Extract the [x, y] coordinate from the center of the cell holding the provided text.  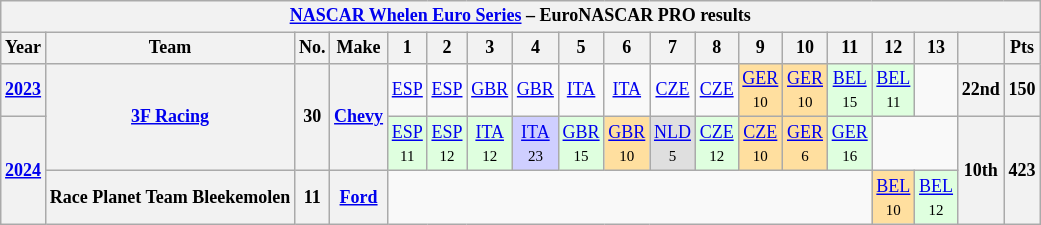
22nd [980, 90]
5 [581, 48]
3 [490, 48]
GBR 15 [581, 144]
NLD 5 [673, 144]
Chevy [359, 116]
No. [312, 48]
ESP11 [407, 144]
Make [359, 48]
423 [1022, 170]
NASCAR Whelen Euro Series – EuroNASCAR PRO results [520, 16]
Race Planet Team Bleekemolen [170, 197]
6 [627, 48]
Year [24, 48]
Ford [359, 197]
Pts [1022, 48]
GBR 10 [627, 144]
150 [1022, 90]
Team [170, 48]
CZE12 [716, 144]
2024 [24, 170]
4 [536, 48]
10th [980, 170]
CZE10 [760, 144]
9 [760, 48]
7 [673, 48]
BEL15 [850, 90]
13 [936, 48]
1 [407, 48]
BEL12 [936, 197]
BEL10 [894, 197]
3F Racing [170, 116]
2023 [24, 90]
10 [806, 48]
30 [312, 116]
ESP12 [447, 144]
GER16 [850, 144]
ITA23 [536, 144]
BEL11 [894, 90]
2 [447, 48]
GER6 [806, 144]
12 [894, 48]
ITA12 [490, 144]
8 [716, 48]
